Search for the cell housing the specified text and yield its (x, y) center coordinate. 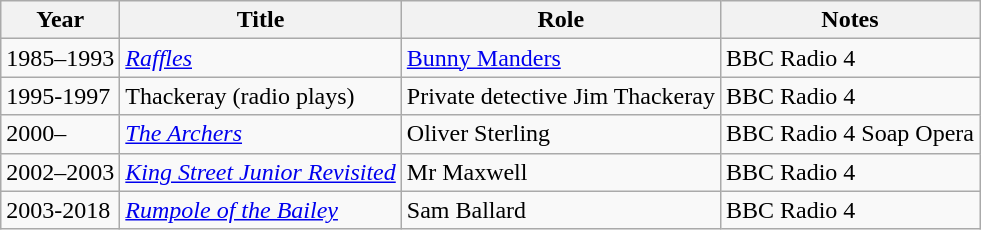
1995-1997 (60, 96)
2002–2003 (60, 172)
King Street Junior Revisited (260, 172)
The Archers (260, 134)
Thackeray (radio plays) (260, 96)
Notes (850, 20)
Title (260, 20)
BBC Radio 4 Soap Opera (850, 134)
Raffles (260, 58)
2003-2018 (60, 210)
Private detective Jim Thackeray (560, 96)
Sam Ballard (560, 210)
Bunny Manders (560, 58)
Role (560, 20)
Oliver Sterling (560, 134)
2000– (60, 134)
Rumpole of the Bailey (260, 210)
Year (60, 20)
1985–1993 (60, 58)
Mr Maxwell (560, 172)
